Scan for the cell matching the given text and deliver its [x, y] coordinate at center. 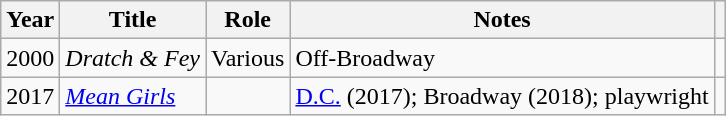
Role [248, 20]
2017 [30, 96]
2000 [30, 58]
Notes [502, 20]
Title [133, 20]
Various [248, 58]
Mean Girls [133, 96]
Off-Broadway [502, 58]
D.C. (2017); Broadway (2018); playwright [502, 96]
Dratch & Fey [133, 58]
Year [30, 20]
